Capture the cell that displays the provided text and extract its (x, y) central coordinate. 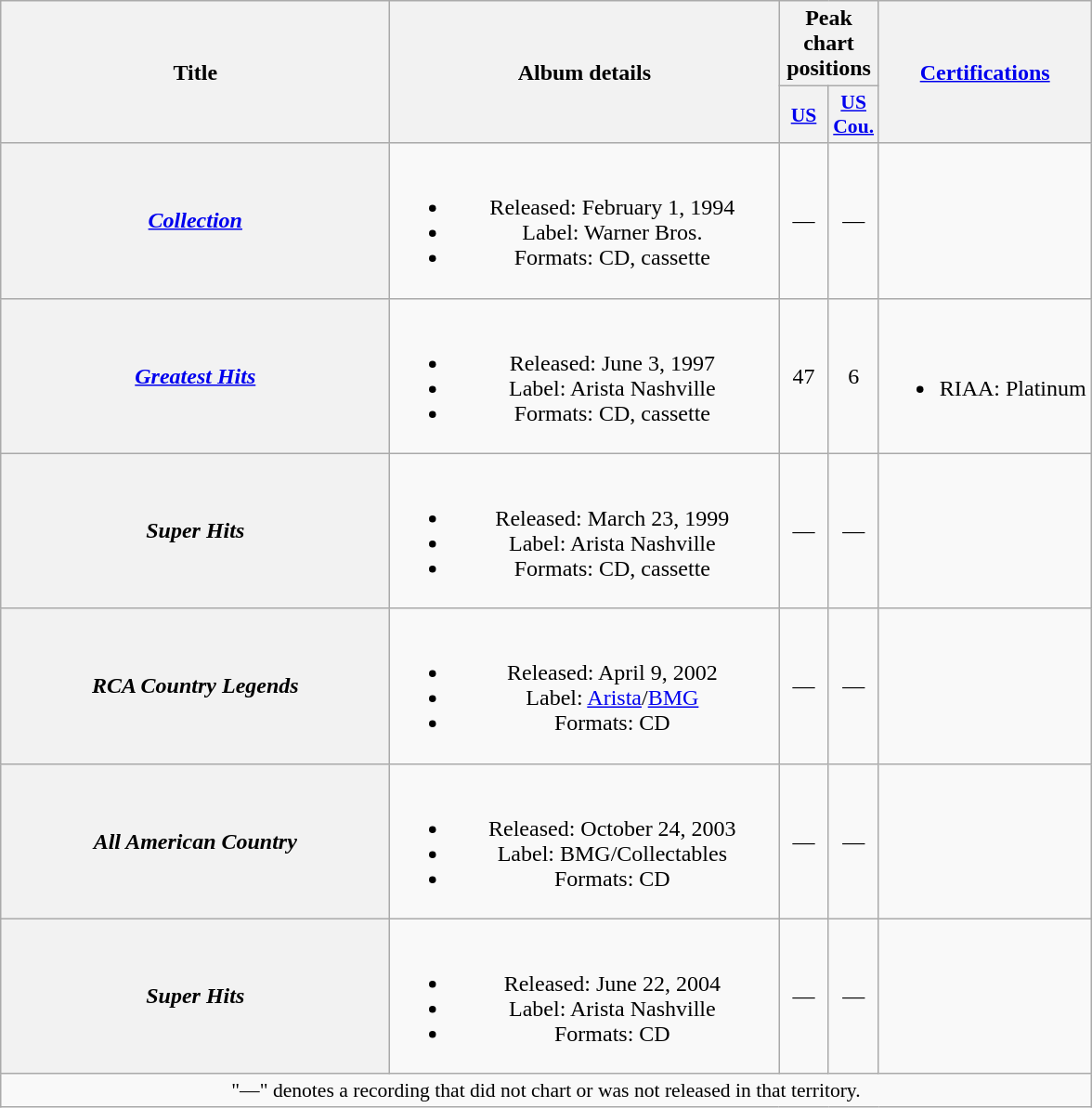
RCA Country Legends (195, 685)
Album details (585, 72)
47 (804, 375)
Peak chartpositions (828, 44)
Released: October 24, 2003Label: BMG/CollectablesFormats: CD (585, 841)
Certifications (984, 72)
Released: April 9, 2002Label: Arista/BMGFormats: CD (585, 685)
Released: February 1, 1994Label: Warner Bros.Formats: CD, cassette (585, 221)
Released: June 3, 1997Label: Arista NashvilleFormats: CD, cassette (585, 375)
USCou. (853, 115)
6 (853, 375)
Released: March 23, 1999Label: Arista NashvilleFormats: CD, cassette (585, 531)
RIAA: Platinum (984, 375)
"—" denotes a recording that did not chart or was not released in that territory. (546, 1090)
Released: June 22, 2004Label: Arista NashvilleFormats: CD (585, 996)
Collection (195, 221)
US (804, 115)
Greatest Hits (195, 375)
Title (195, 72)
All American Country (195, 841)
